Find where the given text appears and provide that cell's center as (X, Y) coordinate. 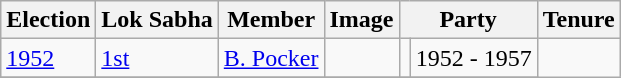
Member (271, 20)
Election (48, 20)
1st (157, 58)
1952 (48, 58)
Tenure (578, 20)
B. Pocker (271, 58)
Lok Sabha (157, 20)
Image (362, 20)
Party (468, 20)
1952 - 1957 (474, 58)
